Provide the (X, Y) coordinate of the cell's center where the given text is located.  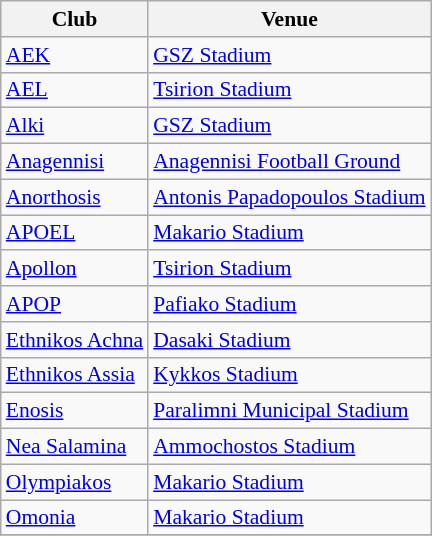
Omonia (74, 518)
Kykkos Stadium (289, 375)
Ethnikos Achna (74, 340)
APOEL (74, 233)
Antonis Papadopoulos Stadium (289, 197)
Apollon (74, 269)
Paralimni Municipal Stadium (289, 411)
Dasaki Stadium (289, 340)
Alki (74, 126)
Club (74, 19)
Anagennisi (74, 162)
Anagennisi Football Ground (289, 162)
AEL (74, 90)
Venue (289, 19)
Enosis (74, 411)
Ethnikos Assia (74, 375)
Anorthosis (74, 197)
Ammochostos Stadium (289, 447)
Olympiakos (74, 482)
APOP (74, 304)
ΑΕΚ (74, 55)
Pafiako Stadium (289, 304)
Nea Salamina (74, 447)
